Output the [x, y] coordinate of the center of the cell containing the given text.  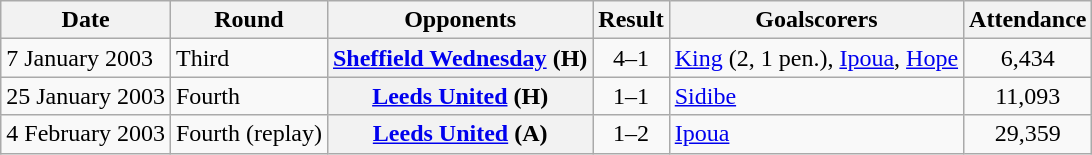
Fourth (replay) [248, 134]
Sidibe [816, 96]
6,434 [1028, 58]
Leeds United (A) [460, 134]
Fourth [248, 96]
Third [248, 58]
1–2 [631, 134]
4 February 2003 [86, 134]
Goalscorers [816, 20]
11,093 [1028, 96]
Opponents [460, 20]
25 January 2003 [86, 96]
7 January 2003 [86, 58]
Leeds United (H) [460, 96]
29,359 [1028, 134]
1–1 [631, 96]
Date [86, 20]
King (2, 1 pen.), Ipoua, Hope [816, 58]
Sheffield Wednesday (H) [460, 58]
Ipoua [816, 134]
Round [248, 20]
Attendance [1028, 20]
4–1 [631, 58]
Result [631, 20]
